Capture the cell that displays the provided text and extract its [x, y] central coordinate. 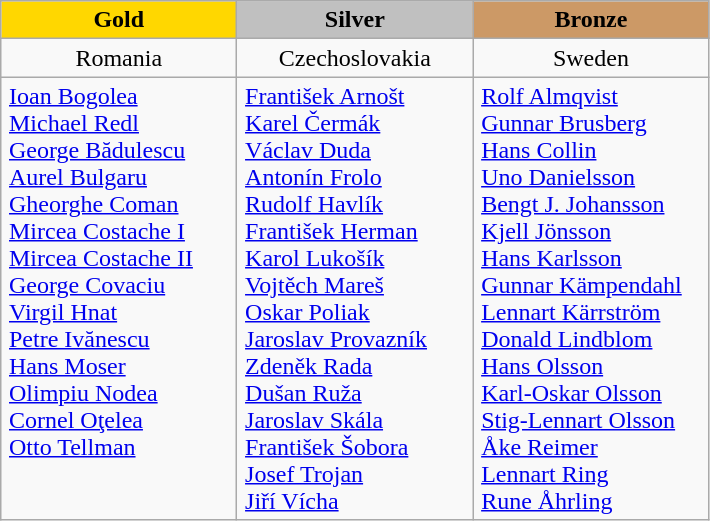
Gold [119, 20]
Bronze [591, 20]
Romania [119, 58]
Czechoslovakia [355, 58]
Sweden [591, 58]
Silver [355, 20]
